Find where the given text appears and provide that cell's center as (x, y) coordinate. 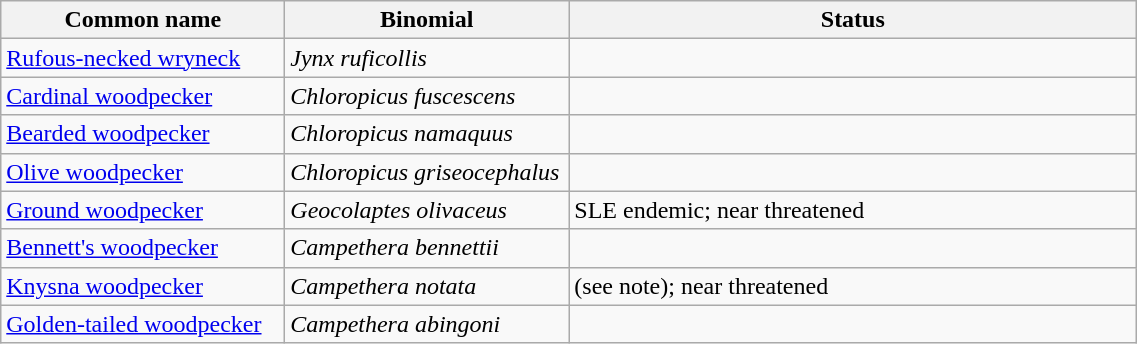
Campethera notata (427, 286)
(see note); near threatened (853, 286)
Cardinal woodpecker (143, 96)
SLE endemic; near threatened (853, 210)
Chloropicus namaquus (427, 134)
Knysna woodpecker (143, 286)
Golden-tailed woodpecker (143, 324)
Campethera abingoni (427, 324)
Olive woodpecker (143, 172)
Campethera bennettii (427, 248)
Common name (143, 20)
Binomial (427, 20)
Chloropicus fuscescens (427, 96)
Geocolaptes olivaceus (427, 210)
Bearded woodpecker (143, 134)
Status (853, 20)
Rufous-necked wryneck (143, 58)
Ground woodpecker (143, 210)
Chloropicus griseocephalus (427, 172)
Jynx ruficollis (427, 58)
Bennett's woodpecker (143, 248)
